Identify which cell holds the provided text, then report its (x, y) central coordinate. 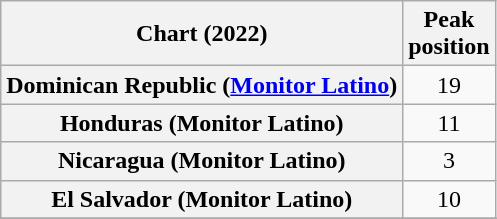
11 (449, 123)
10 (449, 199)
Nicaragua (Monitor Latino) (202, 161)
Chart (2022) (202, 34)
El Salvador (Monitor Latino) (202, 199)
Dominican Republic (Monitor Latino) (202, 85)
Honduras (Monitor Latino) (202, 123)
3 (449, 161)
Peak position (449, 34)
19 (449, 85)
